Capture the cell that displays the provided text and extract its [x, y] central coordinate. 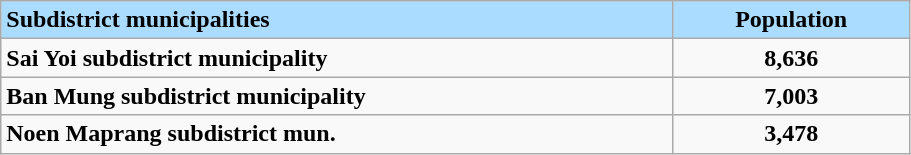
Population [791, 20]
3,478 [791, 134]
Sai Yoi subdistrict municipality [337, 58]
8,636 [791, 58]
Noen Maprang subdistrict mun. [337, 134]
7,003 [791, 96]
Ban Mung subdistrict municipality [337, 96]
Subdistrict municipalities [337, 20]
